Capture the cell that displays the provided text and extract its [x, y] central coordinate. 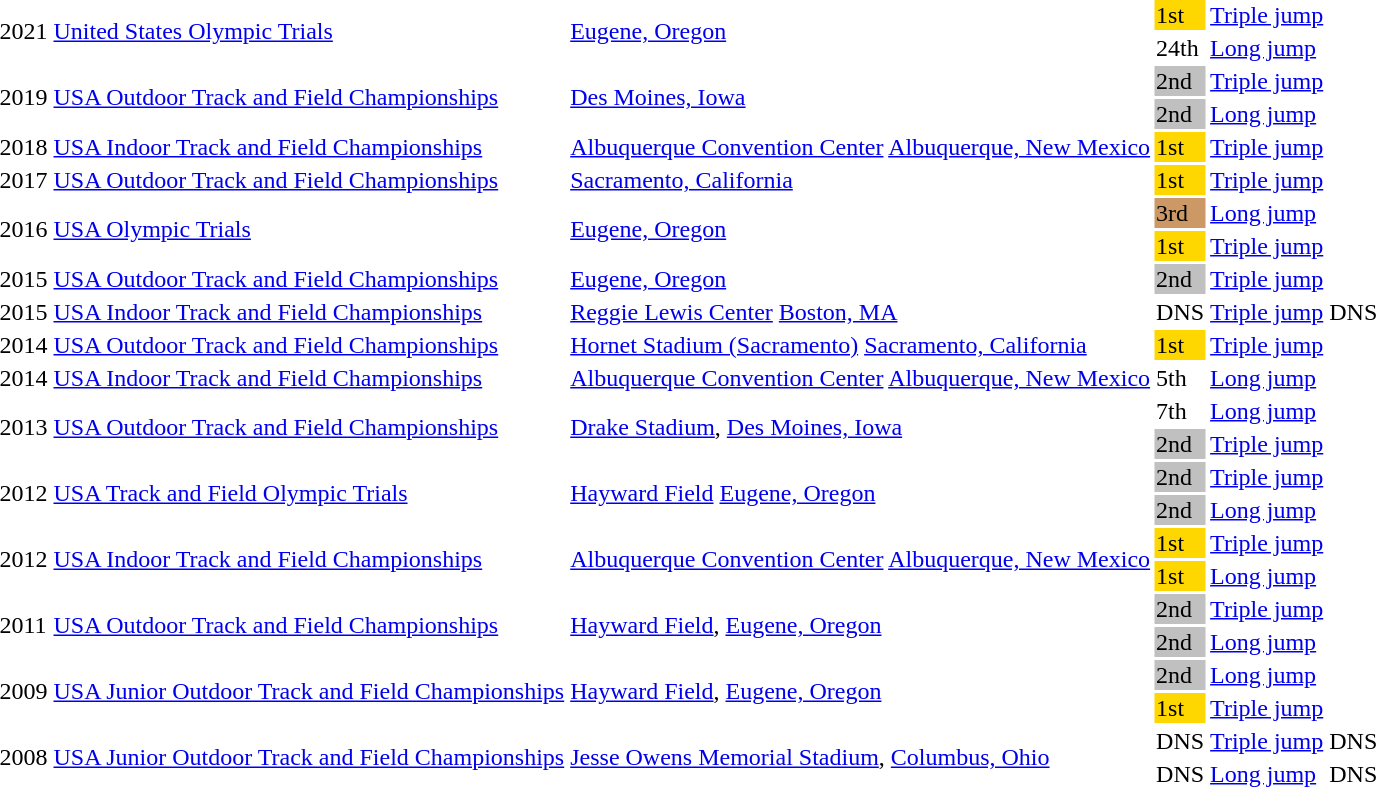
USA Junior Outdoor Track and Field Championships [309, 692]
24th [1180, 48]
Reggie Lewis Center Boston, MA [860, 312]
USA Olympic Trials [309, 230]
USA Track and Field Olympic Trials [309, 494]
United States Olympic Trials [309, 32]
Drake Stadium, Des Moines, Iowa [860, 428]
Hayward Field Eugene, Oregon [860, 494]
Hornet Stadium (Sacramento) Sacramento, California [860, 345]
3rd [1180, 213]
7th [1180, 411]
Des Moines, Iowa [860, 98]
5th [1180, 378]
Sacramento, California [860, 180]
